Return the (X, Y) coordinate for the center point of the cell that contains the specified text.  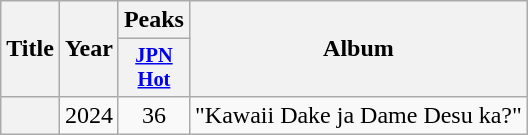
JPNHot (154, 68)
"Kawaii Dake ja Dame Desu ka?" (358, 115)
Album (358, 49)
36 (154, 115)
2024 (88, 115)
Title (30, 49)
Year (88, 49)
Peaks (154, 20)
